Output the (X, Y) coordinate of the center of the cell containing the given text.  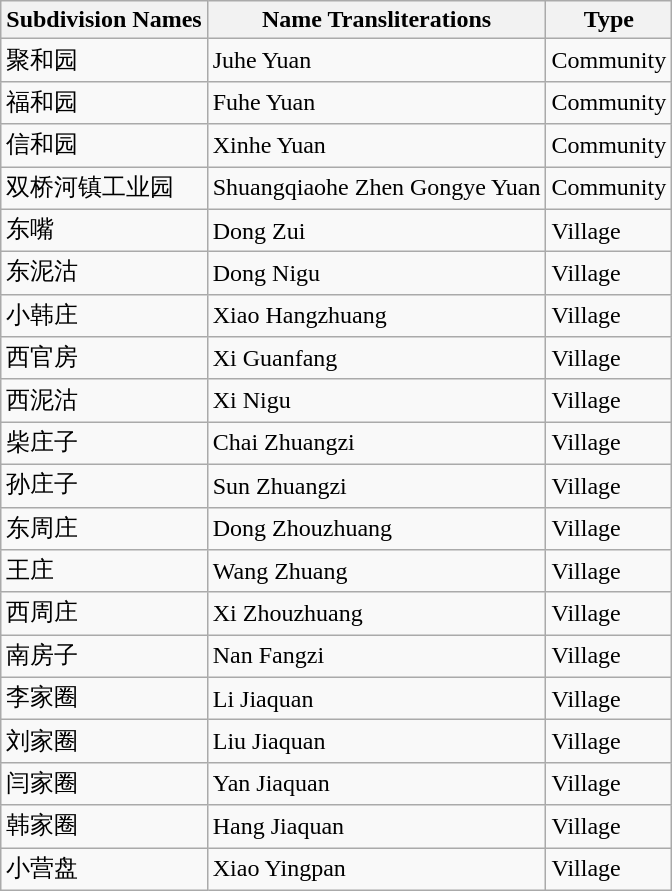
西官房 (104, 358)
东周庄 (104, 528)
聚和园 (104, 60)
Liu Jiaquan (376, 742)
Wang Zhuang (376, 572)
西周庄 (104, 614)
刘家圈 (104, 742)
西泥沽 (104, 400)
Xi Guanfang (376, 358)
Nan Fangzi (376, 656)
Juhe Yuan (376, 60)
Li Jiaquan (376, 698)
孙庄子 (104, 486)
韩家圈 (104, 826)
Name Transliterations (376, 20)
Subdivision Names (104, 20)
李家圈 (104, 698)
小韩庄 (104, 316)
Xi Zhouzhuang (376, 614)
王庄 (104, 572)
闫家圈 (104, 784)
Chai Zhuangzi (376, 444)
Xinhe Yuan (376, 146)
小营盘 (104, 870)
Type (609, 20)
Dong Zui (376, 230)
Dong Zhouzhuang (376, 528)
东嘴 (104, 230)
Xiao Yingpan (376, 870)
Dong Nigu (376, 274)
南房子 (104, 656)
Xiao Hangzhuang (376, 316)
Hang Jiaquan (376, 826)
Xi Nigu (376, 400)
双桥河镇工业园 (104, 188)
Fuhe Yuan (376, 102)
福和园 (104, 102)
东泥沽 (104, 274)
Yan Jiaquan (376, 784)
柴庄子 (104, 444)
Sun Zhuangzi (376, 486)
Shuangqiaohe Zhen Gongye Yuan (376, 188)
信和园 (104, 146)
